Find where the given text appears and provide that cell's center as (X, Y) coordinate. 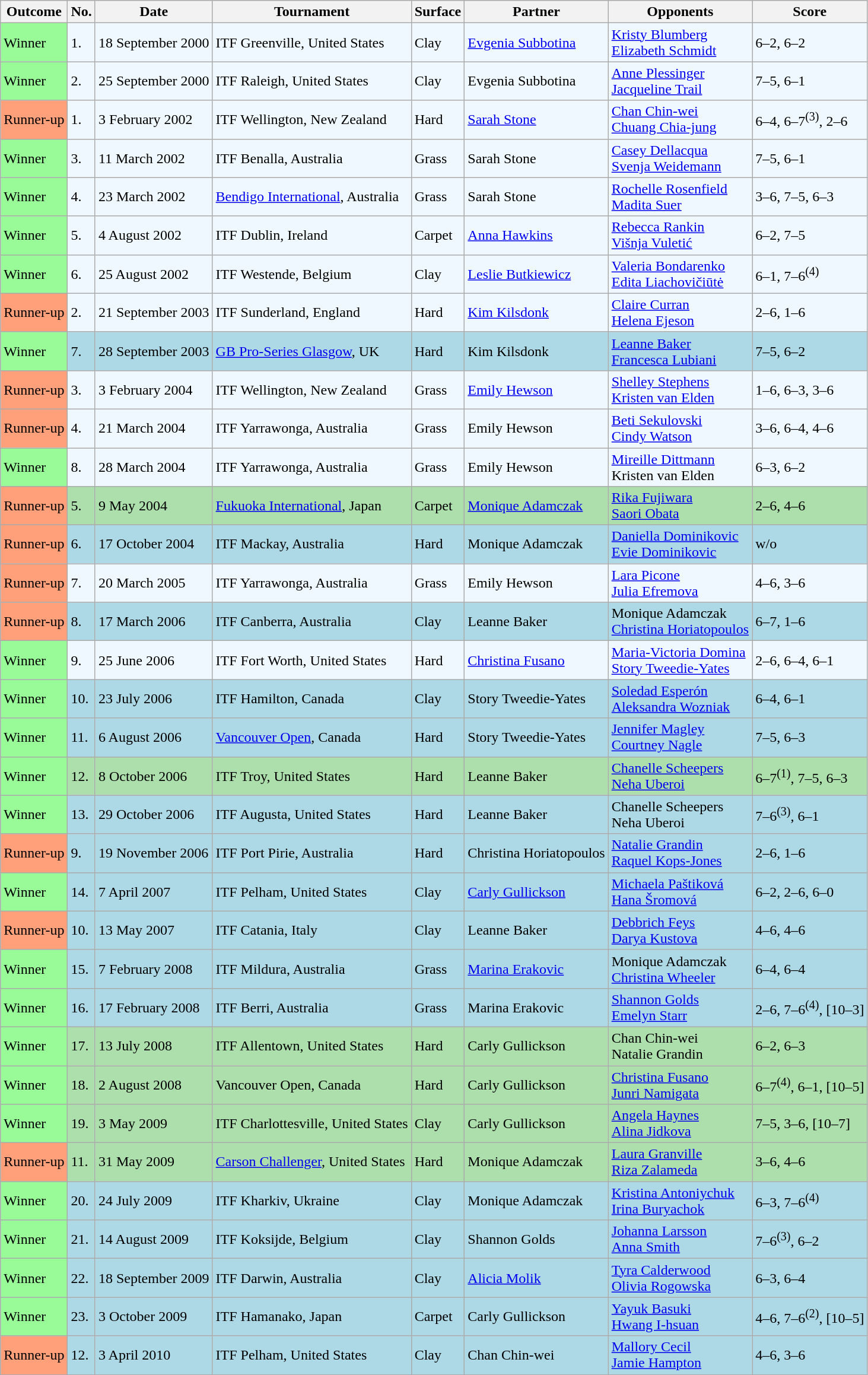
2–6, 7–6(4), [10–3] (810, 1008)
2–6, 6–4, 6–1 (810, 660)
3–6, 6–4, 4–6 (810, 428)
ITF Hamilton, Canada (312, 699)
Tournament (312, 12)
21 September 2003 (154, 312)
6–2, 6–2 (810, 43)
Anna Hawkins (536, 235)
3 February 2002 (154, 120)
Daniella Dominikovic Evie Dominikovic (680, 545)
1–6, 6–3, 3–6 (810, 389)
3 February 2004 (154, 389)
ITF Koksijde, Belgium (312, 1239)
Mallory Cecil Jamie Hampton (680, 1355)
Beti Sekulovski Cindy Watson (680, 428)
13 July 2008 (154, 1046)
ITF Darwin, Australia (312, 1278)
7–5, 3–6, [10–7] (810, 1124)
3 April 2010 (154, 1355)
18. (81, 1085)
Shannon Golds (536, 1239)
Surface (438, 12)
6–4, 6–7(3), 2–6 (810, 120)
Chan Chin-wei Natalie Grandin (680, 1046)
Michaela Paštiková Hana Šromová (680, 891)
6–7(1), 7–5, 6–3 (810, 776)
Soledad Esperón Aleksandra Wozniak (680, 699)
6–7(4), 6–1, [10–5] (810, 1085)
ITF Benalla, Australia (312, 158)
19. (81, 1124)
ITF Greenville, United States (312, 43)
ITF Sunderland, England (312, 312)
7–6(3), 6–1 (810, 814)
28 September 2003 (154, 351)
6–2, 6–3 (810, 1046)
Rochelle Rosenfield Madita Suer (680, 197)
19 November 2006 (154, 853)
3 May 2009 (154, 1124)
25 September 2000 (154, 81)
ITF Allentown, United States (312, 1046)
6–2, 7–5 (810, 235)
20 March 2005 (154, 583)
13. (81, 814)
GB Pro-Series Glasgow, UK (312, 351)
31 May 2009 (154, 1162)
Kristina Antoniychuk Irina Buryachok (680, 1201)
4–6, 7–6(2), [10–5] (810, 1316)
23 July 2006 (154, 699)
Tyra Calderwood Olivia Rogowska (680, 1278)
ITF Canberra, Australia (312, 622)
25 June 2006 (154, 660)
23 March 2002 (154, 197)
6–2, 2–6, 6–0 (810, 891)
6–4, 6–1 (810, 699)
28 March 2004 (154, 466)
6–7, 1–6 (810, 622)
21. (81, 1239)
Christina Horiatopoulos (536, 853)
6–1, 7–6(4) (810, 274)
Anne Plessinger Jacqueline Trail (680, 81)
Date (154, 12)
ITF Dublin, Ireland (312, 235)
ITF Westende, Belgium (312, 274)
Fukuoka International, Japan (312, 506)
14. (81, 891)
ITF Port Pirie, Australia (312, 853)
Casey Dellacqua Svenja Weidemann (680, 158)
20. (81, 1201)
7–5, 6–3 (810, 737)
17 February 2008 (154, 1008)
Valeria Bondarenko Edita Liachovičiūtė (680, 274)
4 August 2002 (154, 235)
3–6, 4–6 (810, 1162)
Monique Adamczak Christina Horiatopoulos (680, 622)
ITF Mackay, Australia (312, 545)
Claire Curran Helena Ejeson (680, 312)
24 July 2009 (154, 1201)
4–6, 4–6 (810, 931)
Shannon Golds Emelyn Starr (680, 1008)
21 March 2004 (154, 428)
Angela Haynes Alina Jidkova (680, 1124)
Chan Chin-wei Chuang Chia-jung (680, 120)
6–3, 6–2 (810, 466)
7 February 2008 (154, 968)
Laura Granville Riza Zalameda (680, 1162)
25 August 2002 (154, 274)
6–4, 6–4 (810, 968)
Leslie Butkiewicz (536, 274)
Yayuk Basuki Hwang I-hsuan (680, 1316)
7–6(3), 6–2 (810, 1239)
Monique Adamczak Christina Wheeler (680, 968)
ITF Troy, United States (312, 776)
ITF Fort Worth, United States (312, 660)
6 August 2006 (154, 737)
Johanna Larsson Anna Smith (680, 1239)
ITF Catania, Italy (312, 931)
Score (810, 12)
Christina Fusano Junri Namigata (680, 1085)
Leanne Baker Francesca Lubiani (680, 351)
17 March 2006 (154, 622)
3–6, 7–5, 6–3 (810, 197)
16. (81, 1008)
Maria-Victoria Domina Story Tweedie-Yates (680, 660)
Rika Fujiwara Saori Obata (680, 506)
No. (81, 12)
22. (81, 1278)
ITF Hamanako, Japan (312, 1316)
6–3, 7–6(4) (810, 1201)
w/o (810, 545)
Bendigo International, Australia (312, 197)
2–6, 4–6 (810, 506)
Rebecca Rankin Višnja Vuletić (680, 235)
Shelley Stephens Kristen van Elden (680, 389)
14 August 2009 (154, 1239)
Partner (536, 12)
ITF Charlottesville, United States (312, 1124)
Chan Chin-wei (536, 1355)
ITF Augusta, United States (312, 814)
Outcome (34, 12)
17. (81, 1046)
13 May 2007 (154, 931)
18 September 2009 (154, 1278)
Alicia Molik (536, 1278)
9 May 2004 (154, 506)
2 August 2008 (154, 1085)
7–5, 6–2 (810, 351)
17 October 2004 (154, 545)
Debbrich Feys Darya Kustova (680, 931)
15. (81, 968)
23. (81, 1316)
3 October 2009 (154, 1316)
29 October 2006 (154, 814)
ITF Berri, Australia (312, 1008)
Natalie Grandin Raquel Kops-Jones (680, 853)
Kristy Blumberg Elizabeth Schmidt (680, 43)
Mireille Dittmann Kristen van Elden (680, 466)
Jennifer Magley Courtney Nagle (680, 737)
6–3, 6–4 (810, 1278)
Christina Fusano (536, 660)
Carson Challenger, United States (312, 1162)
ITF Raleigh, United States (312, 81)
7 April 2007 (154, 891)
ITF Mildura, Australia (312, 968)
18 September 2000 (154, 43)
Lara Picone Julia Efremova (680, 583)
ITF Kharkiv, Ukraine (312, 1201)
11 March 2002 (154, 158)
8 October 2006 (154, 776)
Opponents (680, 12)
